Provide the [x, y] coordinate of the cell's center where the given text is located.  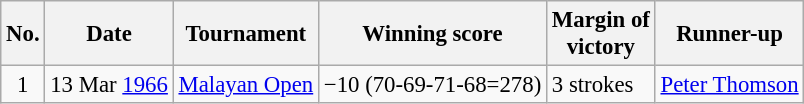
Peter Thomson [730, 85]
13 Mar 1966 [109, 85]
3 strokes [602, 85]
Runner-up [730, 34]
No. [23, 34]
Tournament [246, 34]
−10 (70-69-71-68=278) [433, 85]
Winning score [433, 34]
Malayan Open [246, 85]
Margin ofvictory [602, 34]
Date [109, 34]
1 [23, 85]
